Determine the [X, Y] coordinate at the center of the cell enclosing the given text.  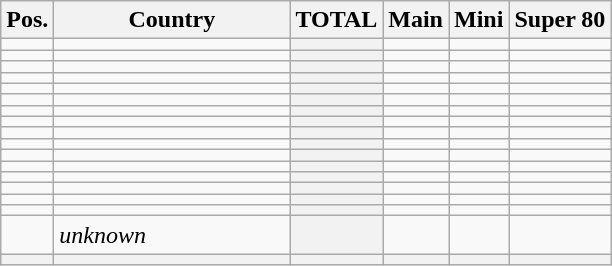
TOTAL [336, 20]
Mini [478, 20]
unknown [172, 235]
Super 80 [560, 20]
Main [416, 20]
Pos. [28, 20]
Country [172, 20]
